Find where the given text appears and provide that cell's center as [X, Y] coordinate. 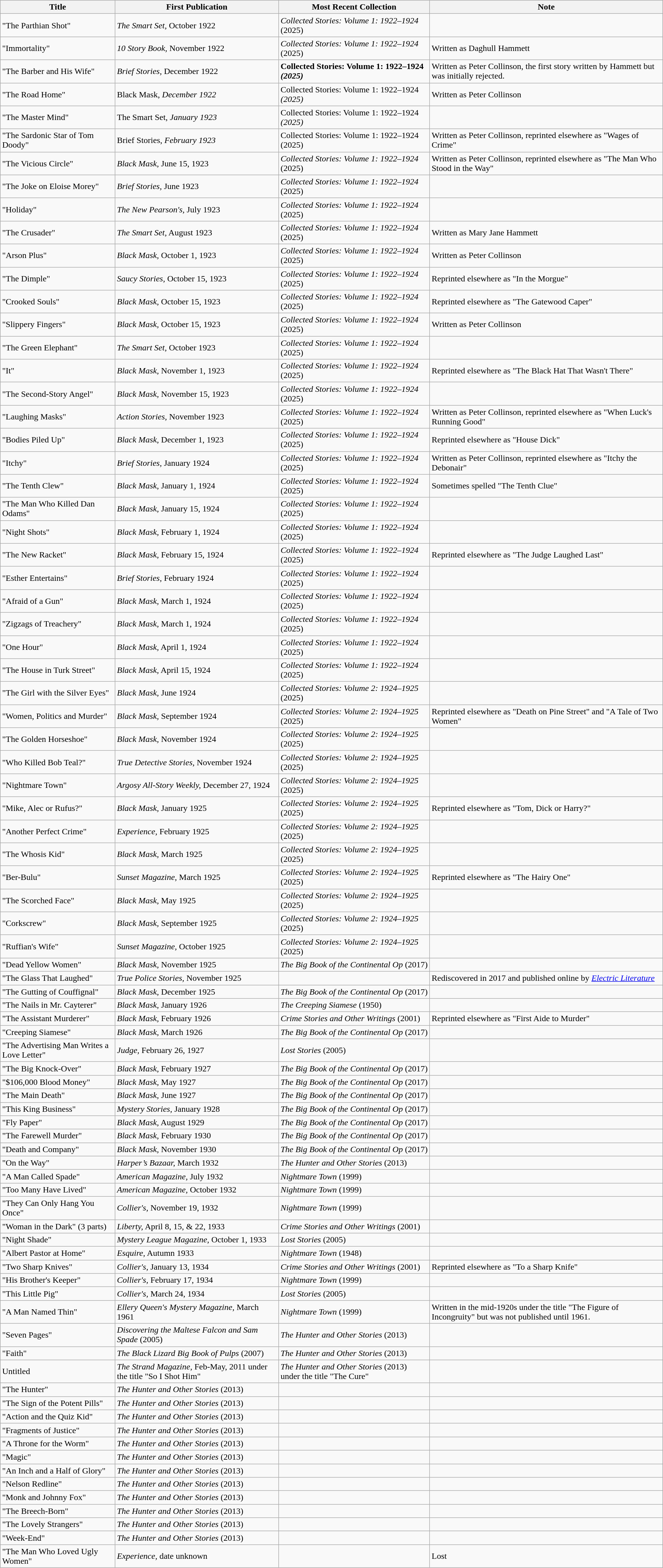
"This King Business" [58, 1109]
Written as Mary Jane Hammett [546, 232]
True Police Stories, November 1925 [197, 978]
"Night Shots" [58, 532]
"Esther Entertains" [58, 578]
"They Can Only Hang You Once" [58, 1208]
Collier's, January 13, 1934 [197, 1267]
"Corkscrew" [58, 923]
American Magazine, July 1932 [197, 1176]
Mystery Stories, January 1928 [197, 1109]
Reprinted elsewhere as "The Gatewood Caper" [546, 302]
Black Mask, January 1926 [197, 1005]
Black Mask, December 1, 1923 [197, 440]
Rediscovered in 2017 and published online by Electric Literature [546, 978]
Argosy All-Story Weekly, December 27, 1924 [197, 785]
Written as Peter Collinson, reprinted elsewhere as "Wages of Crime" [546, 140]
Liberty, April 8, 15, & 22, 1933 [197, 1226]
"Death and Company" [58, 1149]
"The Main Death" [58, 1095]
Brief Stories, June 1923 [197, 186]
Sunset Magazine, October 1925 [197, 946]
Reprinted elsewhere as "In the Morgue" [546, 278]
Reprinted elsewhere as "Death on Pine Street" and "A Tale of Two Women" [546, 716]
"The Breech-Born" [58, 1511]
The Smart Set, January 1923 [197, 118]
Black Mask, February 1930 [197, 1136]
Reprinted elsewhere as "To a Sharp Knife" [546, 1267]
Sometimes spelled "The Tenth Clue" [546, 486]
"Laughing Masks" [58, 417]
"His Brother's Keeper" [58, 1280]
"The Barber and His Wife" [58, 71]
"The Joke on Eloise Morey" [58, 186]
Brief Stories, February 1923 [197, 140]
The Hunter and Other Stories (2013) under the title "The Cure" [354, 1371]
Written as Daghull Hammett [546, 48]
Reprinted elsewhere as "First Aide to Murder" [546, 1019]
"The Sardonic Star of Tom Doody" [58, 140]
Black Mask, September 1924 [197, 716]
"Women, Politics and Murder" [58, 716]
Experience, date unknown [197, 1556]
Black Mask, November 1, 1923 [197, 371]
"The Man Who Killed Dan Odams" [58, 509]
Note [546, 7]
"Ber-Bulu" [58, 877]
"It" [58, 371]
Black Mask, June 1927 [197, 1095]
Black Mask, March 1925 [197, 854]
"The Road Home" [58, 94]
"The Assistant Murderer" [58, 1019]
"Afraid of a Gun" [58, 601]
"Faith" [58, 1353]
"The Lovely Strangers" [58, 1524]
Black Mask, June 15, 1923 [197, 164]
Saucy Stories, October 15, 1923 [197, 278]
Collier's, February 17, 1934 [197, 1280]
Untitled [58, 1371]
Discovering the Maltese Falcon and Sam Spade (2005) [197, 1335]
Brief Stories, December 1922 [197, 71]
"Holiday" [58, 210]
Collier's, March 24, 1934 [197, 1294]
"Week-End" [58, 1538]
"Nightmare Town" [58, 785]
"The New Racket" [58, 555]
American Magazine, October 1932 [197, 1190]
"The Vicious Circle" [58, 164]
Reprinted elsewhere as "The Hairy One" [546, 877]
Written in the mid-1920s under the title "The Figure of Incongruity" but was not published until 1961. [546, 1312]
"Dead Yellow Women" [58, 965]
Black Mask, September 1925 [197, 923]
"The Big Knock-Over" [58, 1069]
"The Scorched Face" [58, 900]
"A Man Called Spade" [58, 1176]
"Two Sharp Knives" [58, 1267]
Black Mask, December 1922 [197, 94]
The Smart Set, October 1922 [197, 25]
Collier's, November 19, 1932 [197, 1208]
"The Advertising Man Writes a Love Letter" [58, 1051]
Brief Stories, January 1924 [197, 463]
The Smart Set, October 1923 [197, 348]
"A Throne for the Worm" [58, 1443]
Black Mask, April 15, 1924 [197, 670]
"Fragments of Justice" [58, 1430]
10 Story Book, November 1922 [197, 48]
"The Master Mind" [58, 118]
Black Mask, February 15, 1924 [197, 555]
"On the Way" [58, 1163]
True Detective Stories, November 1924 [197, 762]
Black Mask, March 1926 [197, 1032]
"Seven Pages" [58, 1335]
Lost [546, 1556]
Action Stories, November 1923 [197, 417]
Experience, February 1925 [197, 831]
"Crooked Souls" [58, 302]
"The Glass That Laughed" [58, 978]
"Itchy" [58, 463]
"This Little Pig" [58, 1294]
Black Mask, May 1925 [197, 900]
Black Mask, November 1924 [197, 739]
The Strand Magazine, Feb-May, 2011 under the title "So I Shot Him" [197, 1371]
Black Mask, February 1927 [197, 1069]
"Who Killed Bob Teal?" [58, 762]
Reprinted elsewhere as "Tom, Dick or Harry?" [546, 808]
"The Nails in Mr. Cayterer" [58, 1005]
"Mike, Alec or Rufus?" [58, 808]
Black Mask, June 1924 [197, 693]
"Bodies Piled Up" [58, 440]
"The Crusader" [58, 232]
"Monk and Johnny Fox" [58, 1498]
"Action and the Quiz Kid" [58, 1417]
Black Mask, October 1, 1923 [197, 256]
First Publication [197, 7]
"Fly Paper" [58, 1122]
Black Mask, August 1929 [197, 1122]
Black Mask, April 1, 1924 [197, 647]
Mystery League Magazine, October 1, 1933 [197, 1240]
"Ruffian's Wife" [58, 946]
"The Man Who Loved Ugly Women" [58, 1556]
Title [58, 7]
"A Man Named Thin" [58, 1312]
"The Sign of the Potent Pills" [58, 1403]
Reprinted elsewhere as "The Black Hat That Wasn't There" [546, 371]
Reprinted elsewhere as "House Dick" [546, 440]
"The House in Turk Street" [58, 670]
"Slippery Fingers" [58, 325]
Reprinted elsewhere as "The Judge Laughed Last" [546, 555]
The Smart Set, August 1923 [197, 232]
"The Second-Story Angel" [58, 394]
Written as Peter Collinson, reprinted elsewhere as "The Man Who Stood in the Way" [546, 164]
"The Girl with the Silver Eyes" [58, 693]
Esquire, Autumn 1933 [197, 1253]
"The Green Elephant" [58, 348]
"The Gutting of Couffignal" [58, 991]
Black Mask, January 1925 [197, 808]
"Arson Plus" [58, 256]
Written as Peter Collinson, reprinted elsewhere as "When Luck's Running Good" [546, 417]
Black Mask, November 1925 [197, 965]
"Zigzags of Treachery" [58, 624]
"The Farewell Murder" [58, 1136]
Sunset Magazine, March 1925 [197, 877]
Ellery Queen's Mystery Magazine, March 1961 [197, 1312]
Written as Peter Collinson, the first story written by Hammett but was initially rejected. [546, 71]
Black Mask, February 1, 1924 [197, 532]
"Magic" [58, 1457]
"Immortality" [58, 48]
"Woman in the Dark" (3 parts) [58, 1226]
Judge, February 26, 1927 [197, 1051]
"Night Shade" [58, 1240]
"An Inch and a Half of Glory" [58, 1471]
"The Whosis Kid" [58, 854]
Nightmare Town (1948) [354, 1253]
Black Mask, December 1925 [197, 991]
Brief Stories, February 1924 [197, 578]
Black Mask, May 1927 [197, 1082]
Harper’s Bazaar, March 1932 [197, 1163]
Black Mask, November 1930 [197, 1149]
Black Mask, February 1926 [197, 1019]
"The Dimple" [58, 278]
"The Tenth Clew" [58, 486]
Written as Peter Collinson, reprinted elsewhere as "Itchy the Debonair" [546, 463]
"One Hour" [58, 647]
"$106,000 Blood Money" [58, 1082]
Black Mask, January 15, 1924 [197, 509]
"Nelson Redline" [58, 1484]
The Creeping Siamese (1950) [354, 1005]
"Albert Pastor at Home" [58, 1253]
"Another Perfect Crime" [58, 831]
"The Golden Horseshoe" [58, 739]
"Too Many Have Lived" [58, 1190]
"Creeping Siamese" [58, 1032]
The New Pearson's, July 1923 [197, 210]
The Black Lizard Big Book of Pulps (2007) [197, 1353]
"The Hunter" [58, 1390]
"The Parthian Shot" [58, 25]
Black Mask, January 1, 1924 [197, 486]
Most Recent Collection [354, 7]
Black Mask, November 15, 1923 [197, 394]
